Identify which cell holds the provided text, then report its [x, y] central coordinate. 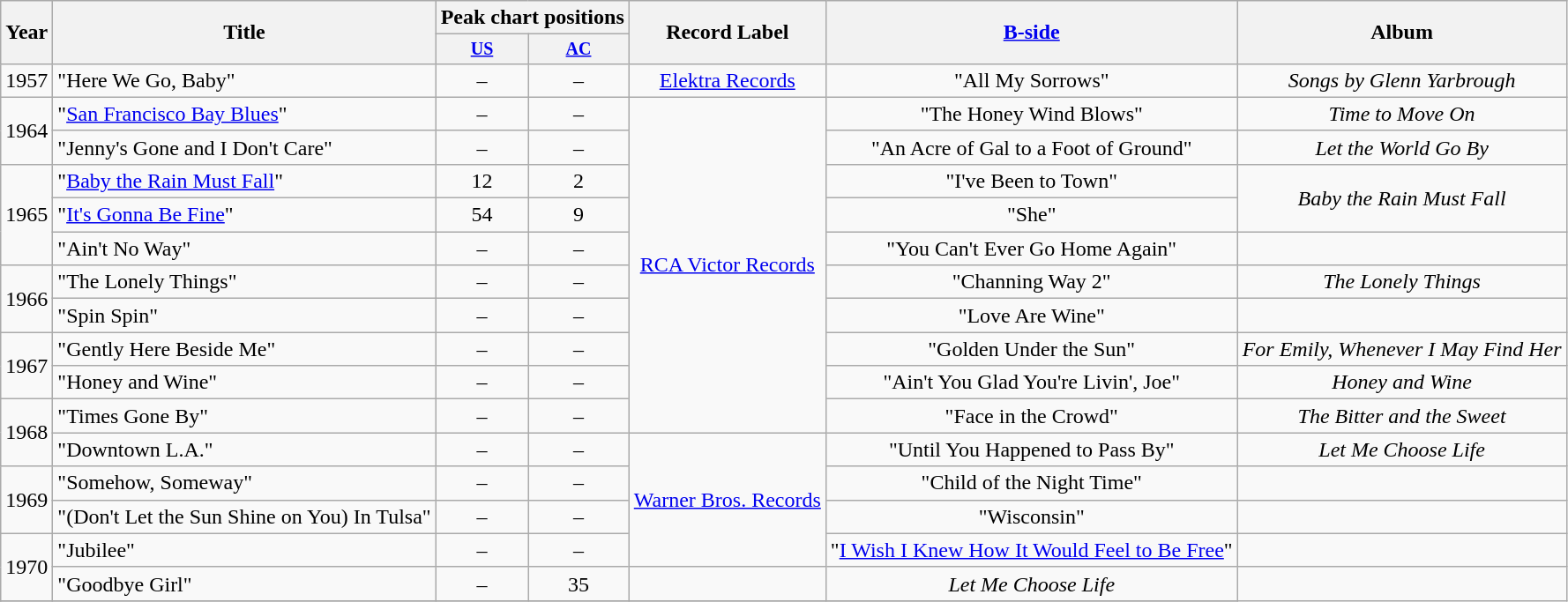
"Love Are Wine" [1032, 316]
"Goodbye Girl" [244, 583]
Year [26, 33]
"Honey and Wine" [244, 383]
1966 [26, 299]
9 [579, 215]
Baby the Rain Must Fall [1402, 197]
12 [482, 181]
1964 [26, 130]
Elektra Records [727, 80]
"Channing Way 2" [1032, 282]
1969 [26, 500]
"She" [1032, 215]
"Ain't No Way" [244, 249]
RCA Victor Records [727, 264]
"Here We Go, Baby" [244, 80]
2 [579, 181]
Record Label [727, 33]
"It's Gonna Be Fine" [244, 215]
"Somehow, Someway" [244, 483]
1968 [26, 433]
"Jenny's Gone and I Don't Care" [244, 147]
For Emily, Whenever I May Find Her [1402, 349]
1965 [26, 214]
"Spin Spin" [244, 316]
US [482, 49]
"The Lonely Things" [244, 282]
"Downtown L.A." [244, 450]
The Lonely Things [1402, 282]
"Jubilee" [244, 550]
AC [579, 49]
"San Francisco Bay Blues" [244, 114]
The Bitter and the Sweet [1402, 416]
"Until You Happened to Pass By" [1032, 450]
"An Acre of Gal to a Foot of Ground" [1032, 147]
"The Honey Wind Blows" [1032, 114]
35 [579, 583]
"(Don't Let the Sun Shine on You) In Tulsa" [244, 517]
Peak chart positions [533, 18]
"Times Gone By" [244, 416]
"Golden Under the Sun" [1032, 349]
"Wisconsin" [1032, 517]
"All My Sorrows" [1032, 80]
1957 [26, 80]
Title [244, 33]
Let the World Go By [1402, 147]
Album [1402, 33]
"Ain't You Glad You're Livin', Joe" [1032, 383]
B-side [1032, 33]
Honey and Wine [1402, 383]
"I've Been to Town" [1032, 181]
"Face in the Crowd" [1032, 416]
1967 [26, 366]
Time to Move On [1402, 114]
"I Wish I Knew How It Would Feel to Be Free" [1032, 550]
"Gently Here Beside Me" [244, 349]
"Child of the Night Time" [1032, 483]
Warner Bros. Records [727, 500]
54 [482, 215]
Songs by Glenn Yarbrough [1402, 80]
"You Can't Ever Go Home Again" [1032, 249]
"Baby the Rain Must Fall" [244, 181]
1970 [26, 567]
